Search for the cell housing the specified text and yield its (x, y) center coordinate. 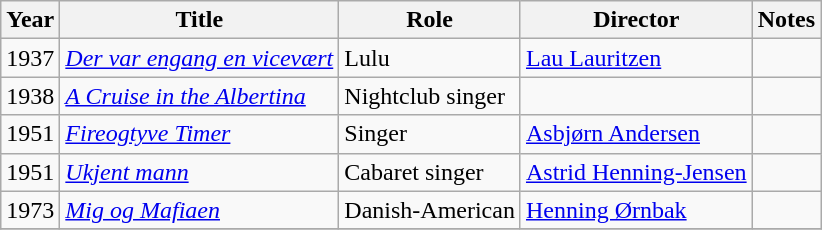
Lulu (430, 58)
Cabaret singer (430, 172)
A Cruise in the Albertina (200, 96)
Fireogtyve Timer (200, 134)
Mig og Mafiaen (200, 210)
1938 (30, 96)
Astrid Henning-Jensen (636, 172)
Asbjørn Andersen (636, 134)
Role (430, 20)
Singer (430, 134)
1973 (30, 210)
Henning Ørnbak (636, 210)
Year (30, 20)
Lau Lauritzen (636, 58)
Notes (786, 20)
Danish-American (430, 210)
1937 (30, 58)
Title (200, 20)
Director (636, 20)
Ukjent mann (200, 172)
Nightclub singer (430, 96)
Der var engang en vicevært (200, 58)
